Extract the [x, y] coordinate from the center of the cell holding the provided text.  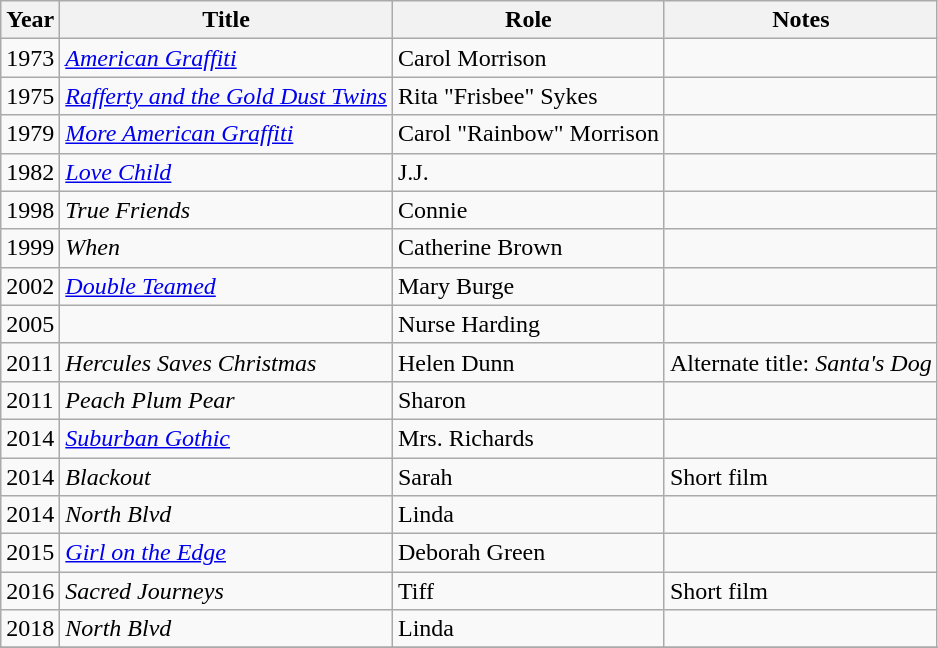
1982 [30, 172]
American Graffiti [226, 58]
1979 [30, 134]
Deborah Green [528, 553]
Year [30, 20]
Love Child [226, 172]
Helen Dunn [528, 362]
Sharon [528, 400]
1998 [30, 210]
2018 [30, 629]
Connie [528, 210]
Tiff [528, 591]
1975 [30, 96]
When [226, 248]
2005 [30, 324]
Sacred Journeys [226, 591]
Peach Plum Pear [226, 400]
Double Teamed [226, 286]
Nurse Harding [528, 324]
Rafferty and the Gold Dust Twins [226, 96]
Catherine Brown [528, 248]
Mary Burge [528, 286]
Alternate title: Santa's Dog [800, 362]
More American Graffiti [226, 134]
Title [226, 20]
Notes [800, 20]
Role [528, 20]
2015 [30, 553]
Carol "Rainbow" Morrison [528, 134]
True Friends [226, 210]
Blackout [226, 477]
1999 [30, 248]
Suburban Gothic [226, 438]
Mrs. Richards [528, 438]
Girl on the Edge [226, 553]
1973 [30, 58]
Sarah [528, 477]
Rita "Frisbee" Sykes [528, 96]
2002 [30, 286]
Carol Morrison [528, 58]
J.J. [528, 172]
2016 [30, 591]
Hercules Saves Christmas [226, 362]
